Return the [x, y] coordinate for the center point of the cell that contains the specified text.  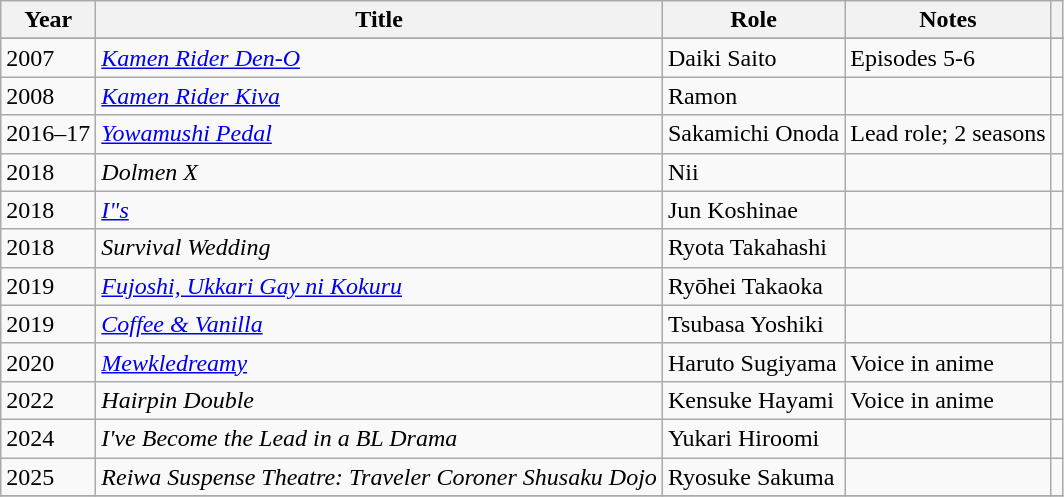
2007 [48, 58]
Notes [948, 20]
Dolmen X [380, 172]
Sakamichi Onoda [753, 134]
2008 [48, 96]
Nii [753, 172]
Role [753, 20]
2025 [48, 477]
Episodes 5-6 [948, 58]
Survival Wedding [380, 248]
Kamen Rider Kiva [380, 96]
Ryota Takahashi [753, 248]
Yukari Hiroomi [753, 438]
Year [48, 20]
Fujoshi, Ukkari Gay ni Kokuru [380, 286]
Jun Koshinae [753, 210]
Kensuke Hayami [753, 400]
Ryōhei Takaoka [753, 286]
Lead role; 2 seasons [948, 134]
Title [380, 20]
I"s [380, 210]
Coffee & Vanilla [380, 324]
Yowamushi Pedal [380, 134]
2016–17 [48, 134]
Daiki Saito [753, 58]
Ramon [753, 96]
Haruto Sugiyama [753, 362]
2020 [48, 362]
Ryosuke Sakuma [753, 477]
Reiwa Suspense Theatre: Traveler Coroner Shusaku Dojo [380, 477]
I've Become the Lead in a BL Drama [380, 438]
Hairpin Double [380, 400]
Kamen Rider Den-O [380, 58]
Mewkledreamy [380, 362]
Tsubasa Yoshiki [753, 324]
2022 [48, 400]
2024 [48, 438]
